Identify which cell holds the provided text, then report its (x, y) central coordinate. 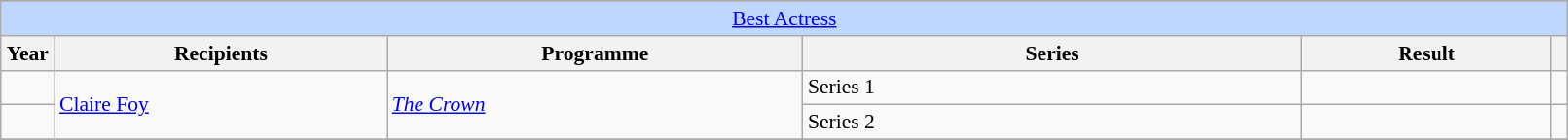
Result (1426, 53)
Series 1 (1053, 87)
The Crown (596, 105)
Year (27, 53)
Claire Foy (221, 105)
Series (1053, 53)
Programme (596, 53)
Recipients (221, 53)
Best Actress (784, 18)
Series 2 (1053, 122)
